Identify which cell holds the provided text, then report its (X, Y) central coordinate. 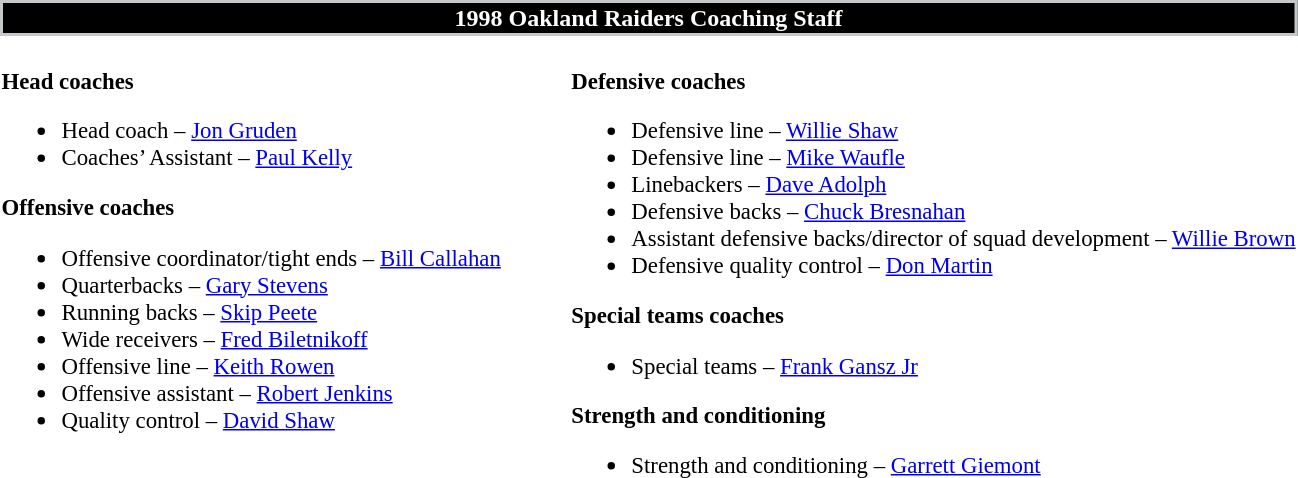
1998 Oakland Raiders Coaching Staff (648, 18)
